Search for the cell housing the specified text and yield its (x, y) center coordinate. 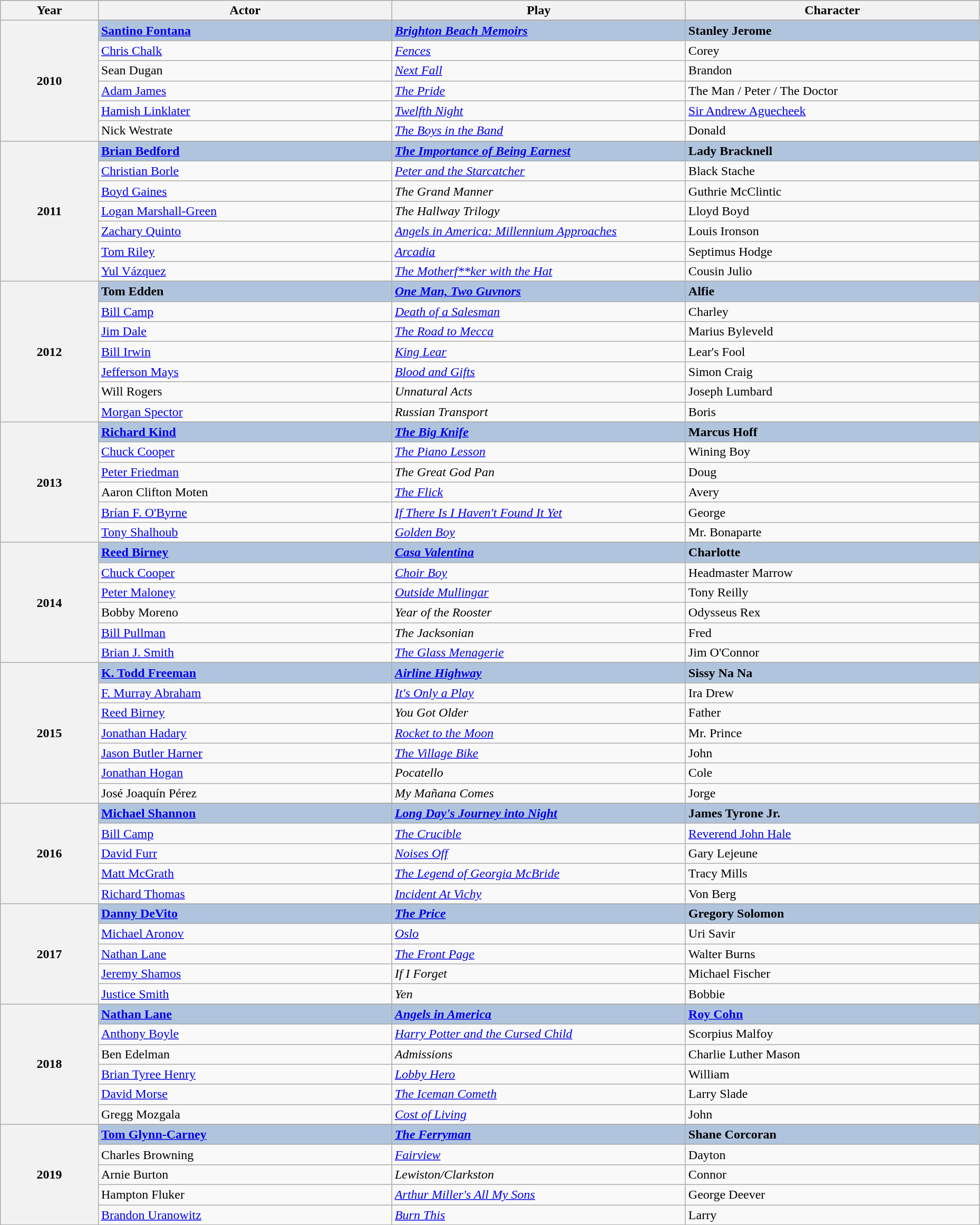
Hampton Fluker (245, 1194)
Bill Pullman (245, 633)
2016 (50, 853)
Noises Off (539, 853)
Avery (832, 492)
Hamish Linklater (245, 111)
Year (50, 11)
My Mañana Comes (539, 793)
Jeremy Shamos (245, 974)
Marius Byleveld (832, 332)
Arcadia (539, 252)
James Tyrone Jr. (832, 813)
Next Fall (539, 71)
Bobbie (832, 994)
Tony Shalhoub (245, 532)
Tracy Mills (832, 873)
Play (539, 11)
If There Is I Haven't Found It Yet (539, 512)
King Lear (539, 352)
Father (832, 713)
Ben Edelman (245, 1054)
Matt McGrath (245, 873)
Twelfth Night (539, 111)
The Piano Lesson (539, 452)
Danny DeVito (245, 914)
Nick Westrate (245, 131)
The Pride (539, 91)
Corey (832, 51)
Morgan Spector (245, 412)
Richard Thomas (245, 894)
Burn This (539, 1214)
Tom Edden (245, 292)
Fences (539, 51)
Brighton Beach Memoirs (539, 31)
Ira Drew (832, 693)
Blood and Gifts (539, 372)
Year of the Rooster (539, 613)
Casa Valentina (539, 552)
Black Stache (832, 171)
Tom Glynn-Carney (245, 1134)
William (832, 1074)
2015 (50, 733)
Brandon Uranowitz (245, 1214)
Character (832, 11)
Angels in America (539, 1014)
If I Forget (539, 974)
The Importance of Being Earnest (539, 151)
It's Only a Play (539, 693)
2019 (50, 1174)
Bobby Moreno (245, 613)
Brian Bedford (245, 151)
Death of a Salesman (539, 312)
The Man / Peter / The Doctor (832, 91)
Von Berg (832, 894)
The Flick (539, 492)
The Price (539, 914)
2012 (50, 352)
Bill Irwin (245, 352)
Michael Fischer (832, 974)
Guthrie McClintic (832, 191)
Connor (832, 1174)
Lear's Fool (832, 352)
Aaron Clifton Moten (245, 492)
Choir Boy (539, 572)
The Road to Mecca (539, 332)
Reverend John Hale (832, 833)
José Joaquín Pérez (245, 793)
Yul Vázquez (245, 272)
Lewiston/Clarkston (539, 1174)
Mr. Bonaparte (832, 532)
F. Murray Abraham (245, 693)
Jonathan Hogan (245, 773)
Incident At Vichy (539, 894)
Anthony Boyle (245, 1034)
Arthur Miller's All My Sons (539, 1194)
The Boys in the Band (539, 131)
Fred (832, 633)
David Furr (245, 853)
Angels in America: Millennium Approaches (539, 231)
Lady Bracknell (832, 151)
Headmaster Marrow (832, 572)
Charlie Luther Mason (832, 1054)
The Iceman Cometh (539, 1094)
The Front Page (539, 954)
Gregg Mozgala (245, 1114)
The Ferryman (539, 1134)
Larry Slade (832, 1094)
Gregory Solomon (832, 914)
Shane Corcoran (832, 1134)
Harry Potter and the Cursed Child (539, 1034)
2014 (50, 602)
Jorge (832, 793)
Peter and the Starcatcher (539, 171)
The Grand Manner (539, 191)
Brandon (832, 71)
Charles Browning (245, 1154)
Peter Friedman (245, 472)
Cost of Living (539, 1114)
Jim O'Connor (832, 653)
David Morse (245, 1094)
2013 (50, 482)
The Great God Pan (539, 472)
Boris (832, 412)
Jonathan Hadary (245, 733)
Sean Dugan (245, 71)
Rocket to the Moon (539, 733)
You Got Older (539, 713)
Wining Boy (832, 452)
Brian Tyree Henry (245, 1074)
Cousin Julio (832, 272)
Walter Burns (832, 954)
George (832, 512)
Simon Craig (832, 372)
Jefferson Mays (245, 372)
Christian Borle (245, 171)
Pocatello (539, 773)
Outside Mullingar (539, 593)
Michael Shannon (245, 813)
Scorpius Malfoy (832, 1034)
Doug (832, 472)
Golden Boy (539, 532)
Charley (832, 312)
Uri Savir (832, 934)
Russian Transport (539, 412)
The Motherf**ker with the Hat (539, 272)
Marcus Hoff (832, 432)
Arnie Burton (245, 1174)
George Deever (832, 1194)
Logan Marshall-Green (245, 211)
Jim Dale (245, 332)
The Jacksonian (539, 633)
Santino Fontana (245, 31)
Charlotte (832, 552)
Sissy Na Na (832, 673)
Long Day's Journey into Night (539, 813)
Admissions (539, 1054)
Dayton (832, 1154)
2017 (50, 954)
Tony Reilly (832, 593)
Gary Lejeune (832, 853)
Odysseus Rex (832, 613)
Sir Andrew Aguecheek (832, 111)
K. Todd Freeman (245, 673)
The Crucible (539, 833)
Cole (832, 773)
Mr. Prince (832, 733)
Will Rogers (245, 392)
The Hallway Trilogy (539, 211)
Actor (245, 11)
Yen (539, 994)
Stanley Jerome (832, 31)
Roy Cohn (832, 1014)
Unnatural Acts (539, 392)
2018 (50, 1064)
Zachary Quinto (245, 231)
2010 (50, 81)
Louis Ironson (832, 231)
The Glass Menagerie (539, 653)
Adam James (245, 91)
Fairview (539, 1154)
The Big Knife (539, 432)
2011 (50, 211)
Chris Chalk (245, 51)
Lloyd Boyd (832, 211)
Brían F. O'Byrne (245, 512)
Donald (832, 131)
Michael Aronov (245, 934)
Septimus Hodge (832, 252)
Oslo (539, 934)
Brian J. Smith (245, 653)
The Legend of Georgia McBride (539, 873)
Alfie (832, 292)
Peter Maloney (245, 593)
Joseph Lumbard (832, 392)
One Man, Two Guvnors (539, 292)
Jason Butler Harner (245, 753)
Larry (832, 1214)
The Village Bike (539, 753)
Tom Riley (245, 252)
Airline Highway (539, 673)
Justice Smith (245, 994)
Lobby Hero (539, 1074)
Boyd Gaines (245, 191)
Richard Kind (245, 432)
